Identify which cell holds the provided text, then report its (x, y) central coordinate. 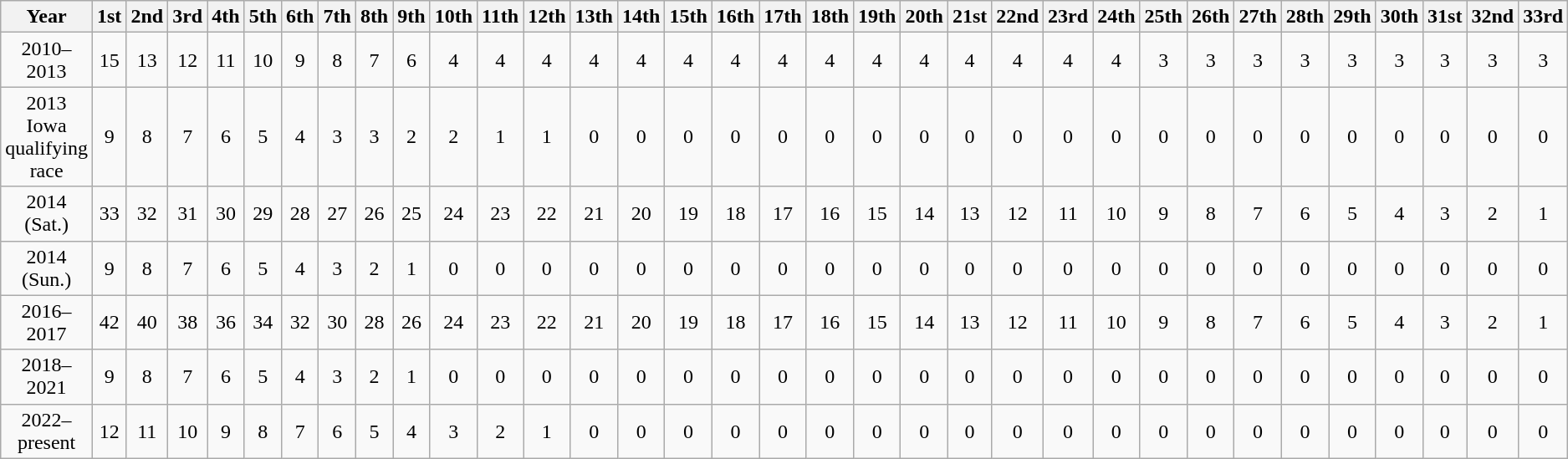
36 (226, 323)
40 (147, 323)
15th (688, 17)
17th (783, 17)
8th (374, 17)
33rd (1544, 17)
22nd (1018, 17)
25th (1163, 17)
9th (411, 17)
18th (830, 17)
20th (924, 17)
29 (263, 214)
Year (47, 17)
6th (300, 17)
28th (1305, 17)
27 (337, 214)
31st (1445, 17)
14th (641, 17)
2018–2021 (47, 376)
1st (109, 17)
38 (187, 323)
3rd (187, 17)
32nd (1493, 17)
19th (877, 17)
2nd (147, 17)
10th (453, 17)
29th (1352, 17)
2013 Iowa qualifying race (47, 137)
24th (1116, 17)
13th (594, 17)
34 (263, 323)
2022–present (47, 431)
31 (187, 214)
7th (337, 17)
5th (263, 17)
26th (1210, 17)
33 (109, 214)
2010–2013 (47, 60)
27th (1258, 17)
11th (500, 17)
2016–2017 (47, 323)
25 (411, 214)
16th (735, 17)
2014 (Sun.) (47, 268)
42 (109, 323)
21st (969, 17)
12th (547, 17)
23rd (1069, 17)
2014 (Sat.) (47, 214)
4th (226, 17)
30th (1399, 17)
